Identify which cell holds the provided text, then report its (X, Y) central coordinate. 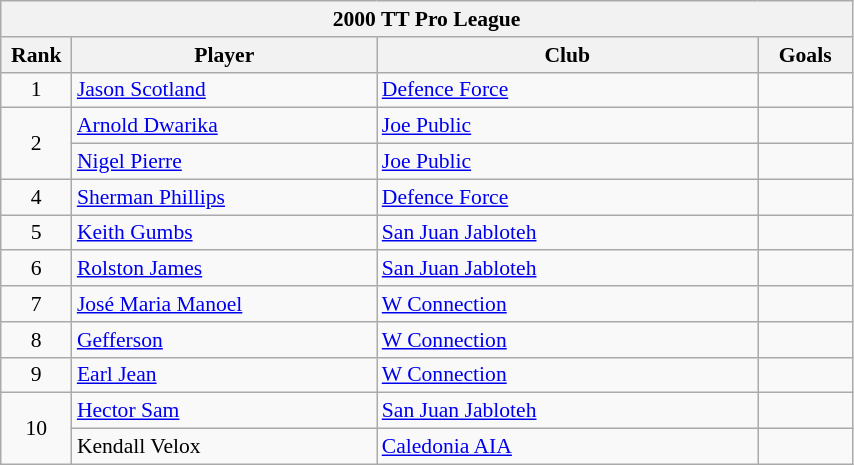
2000 TT Pro League (427, 19)
Sherman Phillips (224, 197)
Rolston James (224, 269)
9 (36, 375)
5 (36, 233)
Nigel Pierre (224, 162)
Kendall Velox (224, 447)
4 (36, 197)
Rank (36, 55)
6 (36, 269)
Gefferson (224, 340)
Club (568, 55)
Earl Jean (224, 375)
Goals (806, 55)
7 (36, 304)
Keith Gumbs (224, 233)
Hector Sam (224, 411)
Arnold Dwarika (224, 126)
Player (224, 55)
10 (36, 428)
Caledonia AIA (568, 447)
1 (36, 90)
José Maria Manoel (224, 304)
Jason Scotland (224, 90)
8 (36, 340)
2 (36, 144)
